Pinpoint the cell where the given text exists, returning its [x, y] midpoint coordinate. 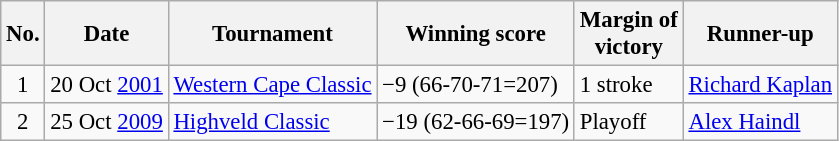
Tournament [272, 34]
−9 (66-70-71=207) [476, 85]
No. [23, 34]
Richard Kaplan [760, 85]
25 Oct 2009 [106, 122]
Runner-up [760, 34]
1 [23, 85]
1 stroke [628, 85]
−19 (62-66-69=197) [476, 122]
Date [106, 34]
Western Cape Classic [272, 85]
20 Oct 2001 [106, 85]
Playoff [628, 122]
2 [23, 122]
Margin ofvictory [628, 34]
Winning score [476, 34]
Alex Haindl [760, 122]
Highveld Classic [272, 122]
